Detect which cell encompasses the target text, then output its [x, y] center coordinate. 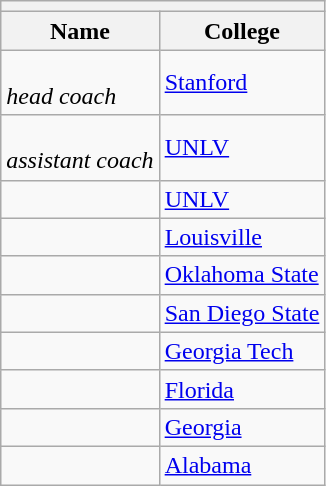
Oklahoma State [242, 275]
Stanford [242, 82]
College [242, 31]
Georgia [242, 427]
Georgia Tech [242, 351]
San Diego State [242, 313]
Louisville [242, 237]
Florida [242, 389]
Alabama [242, 465]
head coach [80, 82]
Name [80, 31]
assistant coach [80, 148]
